Provide the (X, Y) coordinate of the cell's center where the given text is located.  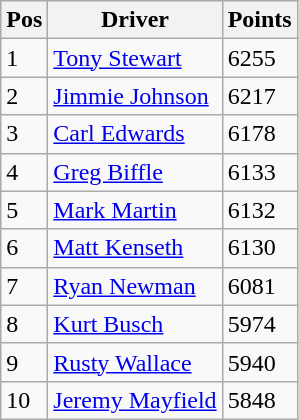
Greg Biffle (135, 172)
1 (24, 58)
Kurt Busch (135, 324)
7 (24, 286)
Matt Kenseth (135, 248)
10 (24, 400)
5848 (260, 400)
6081 (260, 286)
5974 (260, 324)
Points (260, 20)
5940 (260, 362)
Tony Stewart (135, 58)
Pos (24, 20)
Ryan Newman (135, 286)
9 (24, 362)
8 (24, 324)
Jeremy Mayfield (135, 400)
3 (24, 134)
Mark Martin (135, 210)
6178 (260, 134)
6130 (260, 248)
Driver (135, 20)
6 (24, 248)
2 (24, 96)
6255 (260, 58)
5 (24, 210)
Carl Edwards (135, 134)
4 (24, 172)
6132 (260, 210)
6217 (260, 96)
6133 (260, 172)
Rusty Wallace (135, 362)
Jimmie Johnson (135, 96)
